Determine the [X, Y] coordinate at the center of the cell enclosing the given text.  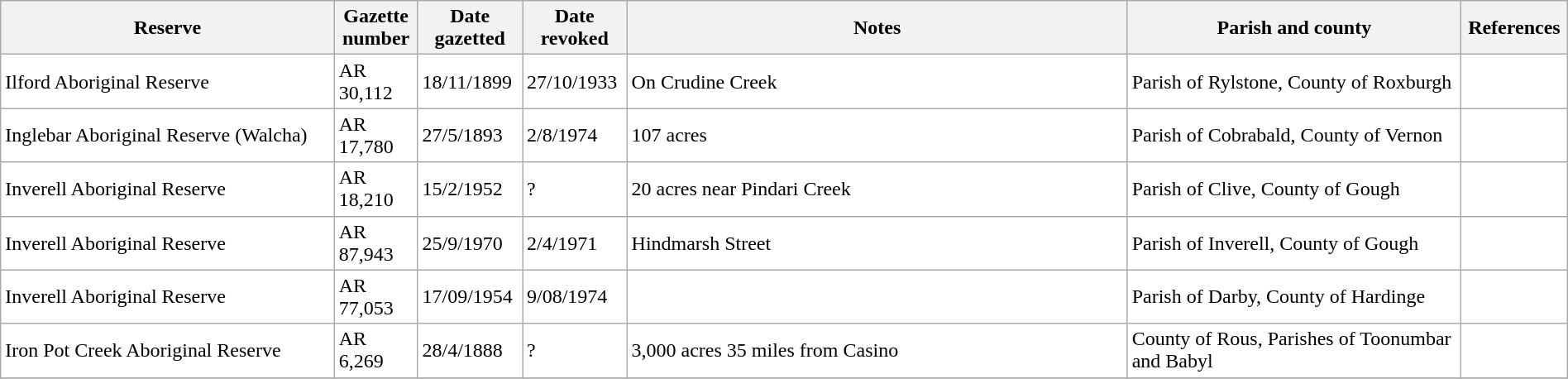
AR 30,112 [375, 81]
Parish of Inverell, County of Gough [1293, 243]
Parish and county [1293, 28]
County of Rous, Parishes of Toonumbar and Babyl [1293, 351]
AR 17,780 [375, 136]
3,000 acres 35 miles from Casino [877, 351]
Gazette number [375, 28]
18/11/1899 [470, 81]
28/4/1888 [470, 351]
Notes [877, 28]
Date revoked [576, 28]
25/9/1970 [470, 243]
15/2/1952 [470, 189]
Inglebar Aboriginal Reserve (Walcha) [167, 136]
107 acres [877, 136]
Parish of Cobrabald, County of Vernon [1293, 136]
References [1515, 28]
Hindmarsh Street [877, 243]
9/08/1974 [576, 296]
Date gazetted [470, 28]
Parish of Clive, County of Gough [1293, 189]
AR 6,269 [375, 351]
On Crudine Creek [877, 81]
Parish of Darby, County of Hardinge [1293, 296]
20 acres near Pindari Creek [877, 189]
2/4/1971 [576, 243]
2/8/1974 [576, 136]
Parish of Rylstone, County of Roxburgh [1293, 81]
Reserve [167, 28]
AR 77,053 [375, 296]
Ilford Aboriginal Reserve [167, 81]
Iron Pot Creek Aboriginal Reserve [167, 351]
17/09/1954 [470, 296]
AR 18,210 [375, 189]
27/10/1933 [576, 81]
27/5/1893 [470, 136]
AR 87,943 [375, 243]
